Output the [X, Y] coordinate of the center of the cell containing the given text.  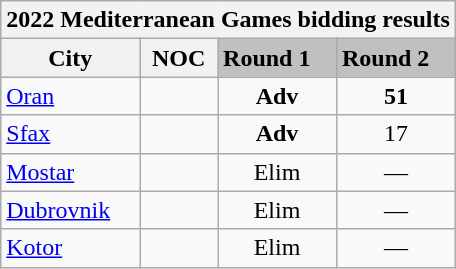
NOC [179, 58]
17 [396, 134]
Round 2 [396, 58]
Dubrovnik [70, 210]
Mostar [70, 172]
City [70, 58]
Round 1 [278, 58]
2022 Mediterranean Games bidding results [228, 20]
Oran [70, 96]
Sfax [70, 134]
Kotor [70, 248]
51 [396, 96]
